Pinpoint the cell where the given text exists, returning its [X, Y] midpoint coordinate. 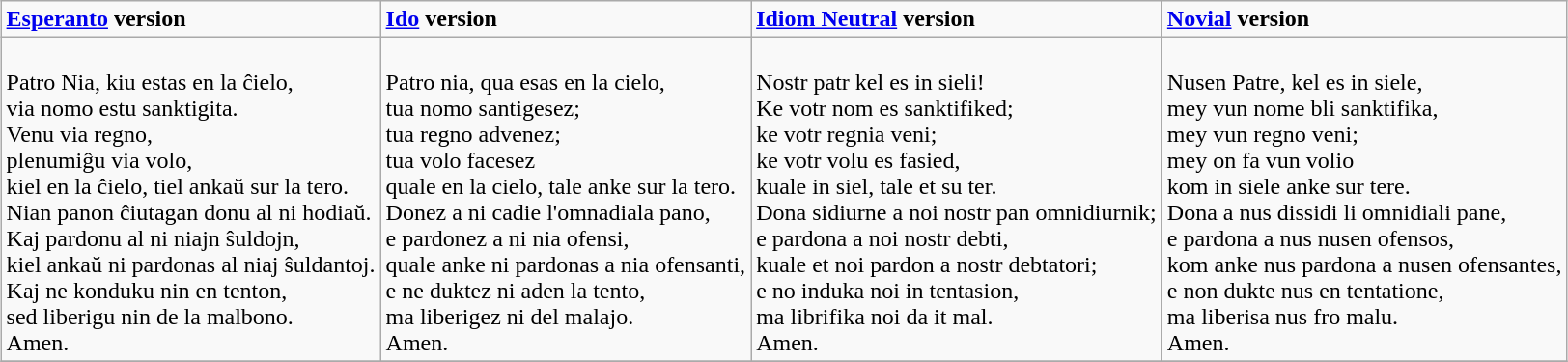
Ido version [566, 19]
Novial version [1364, 19]
Esperanto version [191, 19]
Idiom Neutral version [957, 19]
